Return the (X, Y) coordinate for the center point of the cell that contains the specified text.  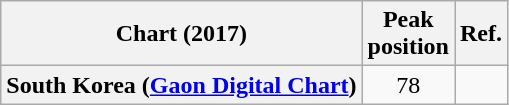
South Korea (Gaon Digital Chart) (182, 85)
Chart (2017) (182, 34)
Peakposition (408, 34)
78 (408, 85)
Ref. (480, 34)
